From the cell containing the given text, extract its center point as (X, Y) coordinate. 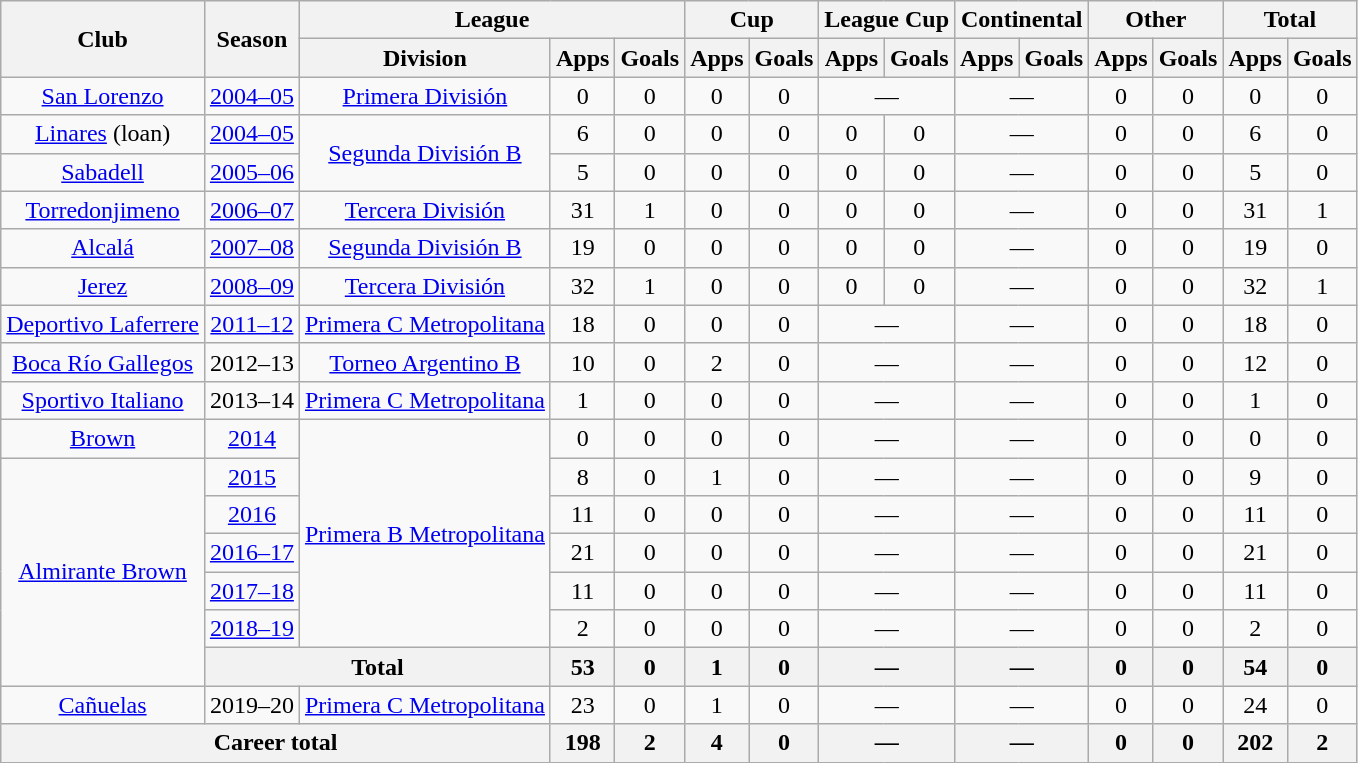
2012–13 (252, 362)
2016–17 (252, 553)
Division (424, 58)
4 (717, 743)
24 (1255, 705)
Boca Río Gallegos (103, 362)
2008–09 (252, 286)
Cup (752, 20)
Sabadell (103, 172)
198 (582, 743)
23 (582, 705)
Deportivo Laferrere (103, 324)
Torredonjimeno (103, 210)
Other (1156, 20)
2007–08 (252, 248)
Linares (loan) (103, 134)
2016 (252, 515)
Jerez (103, 286)
2015 (252, 477)
2017–18 (252, 591)
8 (582, 477)
202 (1255, 743)
53 (582, 667)
League (492, 20)
Primera B Metropolitana (424, 533)
2006–07 (252, 210)
Season (252, 39)
Continental (1022, 20)
2014 (252, 438)
10 (582, 362)
Almirante Brown (103, 572)
Career total (276, 743)
Club (103, 39)
2013–14 (252, 400)
12 (1255, 362)
2011–12 (252, 324)
Cañuelas (103, 705)
Primera División (424, 96)
2005–06 (252, 172)
League Cup (887, 20)
9 (1255, 477)
2018–19 (252, 629)
San Lorenzo (103, 96)
2019–20 (252, 705)
Brown (103, 438)
Torneo Argentino B (424, 362)
Alcalá (103, 248)
Sportivo Italiano (103, 400)
54 (1255, 667)
